Pinpoint the cell where the given text exists, returning its (X, Y) midpoint coordinate. 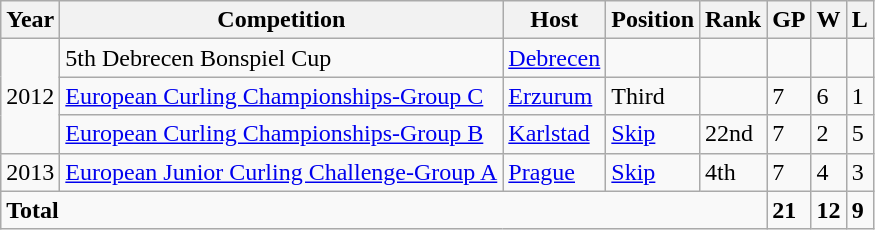
W (828, 20)
2012 (30, 96)
21 (789, 210)
12 (828, 210)
Debrecen (554, 58)
European Junior Curling Challenge-Group A (282, 172)
1 (860, 96)
Third (653, 96)
5th Debrecen Bonspiel Cup (282, 58)
2013 (30, 172)
GP (789, 20)
22nd (734, 134)
3 (860, 172)
Karlstad (554, 134)
Host (554, 20)
2 (828, 134)
Total (384, 210)
Prague (554, 172)
Position (653, 20)
European Curling Championships-Group C (282, 96)
Erzurum (554, 96)
Competition (282, 20)
4 (828, 172)
Year (30, 20)
European Curling Championships-Group B (282, 134)
9 (860, 210)
Rank (734, 20)
6 (828, 96)
L (860, 20)
5 (860, 134)
4th (734, 172)
